Scan for the cell matching the given text and deliver its [x, y] coordinate at center. 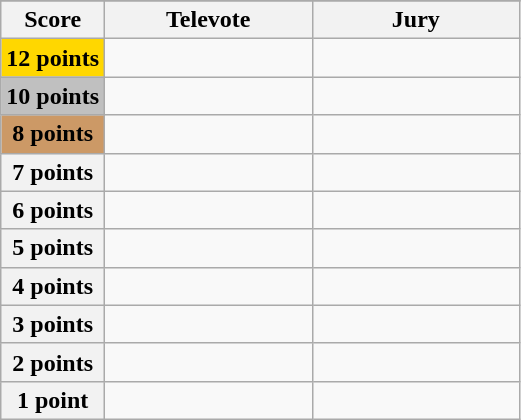
5 points [53, 248]
7 points [53, 172]
Score [53, 20]
3 points [53, 324]
1 point [53, 400]
Jury [416, 20]
4 points [53, 286]
12 points [53, 58]
6 points [53, 210]
2 points [53, 362]
Televote [209, 20]
8 points [53, 134]
10 points [53, 96]
